Locate the cell with the specified text and output its [x, y] center coordinate. 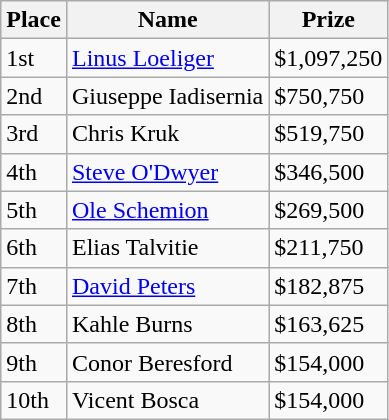
Giuseppe Iadisernia [167, 96]
Conor Beresford [167, 362]
Vicent Bosca [167, 400]
Linus Loeliger [167, 58]
$1,097,250 [328, 58]
Steve O'Dwyer [167, 172]
Prize [328, 20]
$182,875 [328, 286]
3rd [34, 134]
7th [34, 286]
Elias Talvitie [167, 248]
$346,500 [328, 172]
1st [34, 58]
9th [34, 362]
Chris Kruk [167, 134]
4th [34, 172]
$163,625 [328, 324]
Name [167, 20]
Place [34, 20]
2nd [34, 96]
David Peters [167, 286]
8th [34, 324]
6th [34, 248]
$269,500 [328, 210]
$519,750 [328, 134]
$750,750 [328, 96]
Kahle Burns [167, 324]
Ole Schemion [167, 210]
$211,750 [328, 248]
10th [34, 400]
5th [34, 210]
